For the text-containing cell, return its midpoint in [x, y] coordinate format. 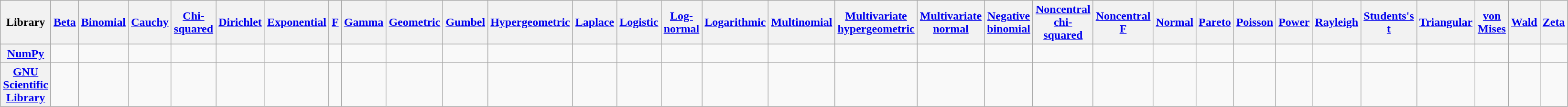
Wald [1524, 22]
Pareto [1215, 22]
Binomial [103, 22]
Power [1294, 22]
Log-normal [681, 22]
F [335, 22]
Geometric [415, 22]
Multivariate hypergeometric [876, 22]
Cauchy [150, 22]
NumPy [26, 53]
Logarithmic [735, 22]
Students's t [1389, 22]
Chi-squared [193, 22]
Gumbel [465, 22]
Library [26, 22]
Laplace [595, 22]
Noncentral chi-squared [1063, 22]
Dirichlet [240, 22]
Noncentral F [1123, 22]
GNU Scientific Library [26, 85]
Exponential [296, 22]
Beta [65, 22]
Normal [1175, 22]
Zeta [1554, 22]
Triangular [1446, 22]
Multivariate normal [951, 22]
Rayleigh [1337, 22]
Negative binomial [1009, 22]
Gamma [364, 22]
Multinomial [802, 22]
Hypergeometric [530, 22]
von Mises [1492, 22]
Logistic [639, 22]
Poisson [1254, 22]
